Capture the cell that displays the provided text and extract its [x, y] central coordinate. 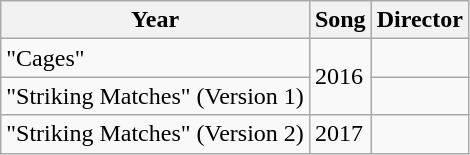
2017 [340, 134]
Director [420, 20]
"Striking Matches" (Version 1) [156, 96]
Year [156, 20]
2016 [340, 77]
"Striking Matches" (Version 2) [156, 134]
Song [340, 20]
"Cages" [156, 58]
